Search for the cell housing the specified text and yield its [X, Y] center coordinate. 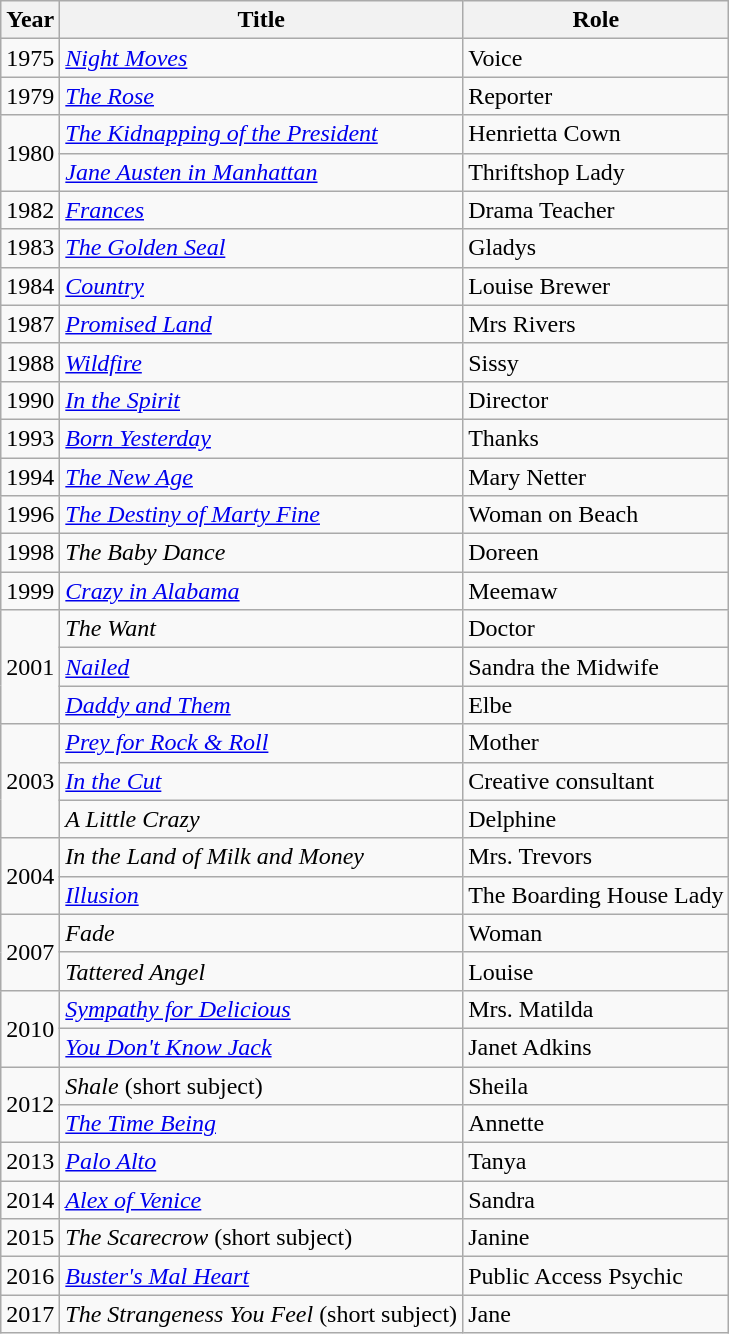
1982 [30, 210]
Sandra the Midwife [596, 667]
Public Access Psychic [596, 1276]
Sympathy for Delicious [262, 1009]
Palo Alto [262, 1162]
Daddy and Them [262, 705]
Louise Brewer [596, 286]
Louise [596, 971]
2015 [30, 1238]
2016 [30, 1276]
2010 [30, 1028]
1999 [30, 591]
Frances [262, 210]
Elbe [596, 705]
2017 [30, 1314]
Country [262, 286]
Promised Land [262, 324]
2014 [30, 1200]
Jane Austen in Manhattan [262, 172]
Buster's Mal Heart [262, 1276]
Mother [596, 743]
Fade [262, 933]
The Kidnapping of the President [262, 134]
Born Yesterday [262, 438]
2007 [30, 952]
Crazy in Alabama [262, 591]
1998 [30, 553]
Mrs. Trevors [596, 857]
Wildfire [262, 362]
Woman [596, 933]
The New Age [262, 477]
Delphine [596, 819]
Thanks [596, 438]
The Time Being [262, 1124]
Janet Adkins [596, 1047]
Doctor [596, 629]
Creative consultant [596, 781]
Voice [596, 58]
1983 [30, 248]
Henrietta Cown [596, 134]
Sissy [596, 362]
Mrs. Matilda [596, 1009]
Drama Teacher [596, 210]
A Little Crazy [262, 819]
Title [262, 20]
Janine [596, 1238]
1987 [30, 324]
In the Cut [262, 781]
Prey for Rock & Roll [262, 743]
1988 [30, 362]
The Rose [262, 96]
Night Moves [262, 58]
2013 [30, 1162]
Meemaw [596, 591]
2003 [30, 781]
The Golden Seal [262, 248]
1990 [30, 400]
Nailed [262, 667]
1980 [30, 153]
The Boarding House Lady [596, 895]
The Baby Dance [262, 553]
1984 [30, 286]
In the Land of Milk and Money [262, 857]
The Destiny of Marty Fine [262, 515]
Doreen [596, 553]
Tanya [596, 1162]
Role [596, 20]
Mrs Rivers [596, 324]
Alex of Venice [262, 1200]
Illusion [262, 895]
Reporter [596, 96]
2004 [30, 876]
The Strangeness You Feel (short subject) [262, 1314]
Director [596, 400]
2001 [30, 667]
1975 [30, 58]
The Want [262, 629]
1993 [30, 438]
Sandra [596, 1200]
2012 [30, 1104]
Sheila [596, 1085]
Thriftshop Lady [596, 172]
Jane [596, 1314]
Annette [596, 1124]
1994 [30, 477]
Woman on Beach [596, 515]
Year [30, 20]
You Don't Know Jack [262, 1047]
1996 [30, 515]
In the Spirit [262, 400]
Gladys [596, 248]
The Scarecrow (short subject) [262, 1238]
Mary Netter [596, 477]
Tattered Angel [262, 971]
Shale (short subject) [262, 1085]
1979 [30, 96]
